Determine the [x, y] coordinate at the center of the cell enclosing the given text.  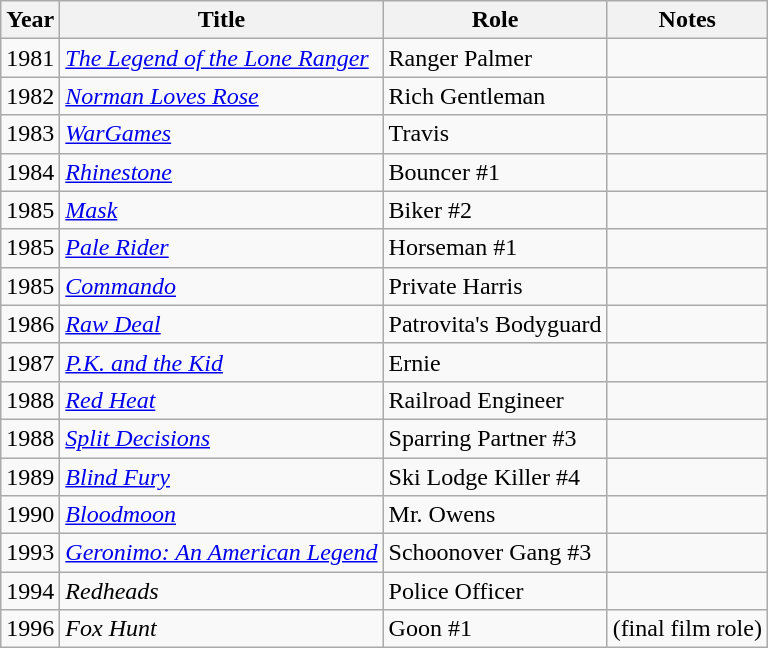
The Legend of the Lone Ranger [222, 58]
1983 [30, 134]
Role [495, 20]
Bouncer #1 [495, 172]
Redheads [222, 591]
1982 [30, 96]
Rhinestone [222, 172]
Bloodmoon [222, 515]
Biker #2 [495, 210]
(final film role) [687, 629]
Mask [222, 210]
Raw Deal [222, 324]
1984 [30, 172]
Travis [495, 134]
1986 [30, 324]
Fox Hunt [222, 629]
Ernie [495, 362]
Schoonover Gang #3 [495, 553]
1994 [30, 591]
1987 [30, 362]
Year [30, 20]
1989 [30, 477]
Geronimo: An American Legend [222, 553]
Rich Gentleman [495, 96]
Police Officer [495, 591]
Norman Loves Rose [222, 96]
Commando [222, 286]
1996 [30, 629]
Notes [687, 20]
Title [222, 20]
Blind Fury [222, 477]
Horseman #1 [495, 248]
1981 [30, 58]
Pale Rider [222, 248]
WarGames [222, 134]
P.K. and the Kid [222, 362]
Sparring Partner #3 [495, 438]
Red Heat [222, 400]
Private Harris [495, 286]
1993 [30, 553]
Mr. Owens [495, 515]
1990 [30, 515]
Split Decisions [222, 438]
Goon #1 [495, 629]
Ski Lodge Killer #4 [495, 477]
Patrovita's Bodyguard [495, 324]
Railroad Engineer [495, 400]
Ranger Palmer [495, 58]
